Pinpoint the cell where the given text exists, returning its (x, y) midpoint coordinate. 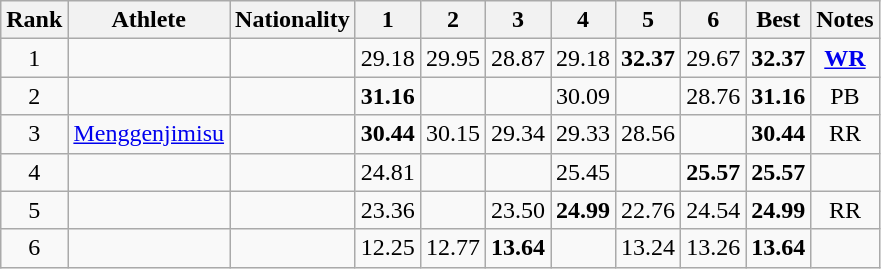
23.50 (518, 210)
29.95 (452, 58)
12.77 (452, 248)
Notes (845, 20)
30.09 (582, 96)
23.36 (388, 210)
22.76 (648, 210)
Nationality (293, 20)
28.76 (714, 96)
29.34 (518, 134)
Athlete (149, 20)
13.24 (648, 248)
Best (778, 20)
30.15 (452, 134)
13.26 (714, 248)
24.54 (714, 210)
24.81 (388, 172)
28.56 (648, 134)
29.33 (582, 134)
Menggenjimisu (149, 134)
Rank (34, 20)
28.87 (518, 58)
PB (845, 96)
29.67 (714, 58)
12.25 (388, 248)
WR (845, 58)
25.45 (582, 172)
